Identify which cell holds the provided text, then report its (x, y) central coordinate. 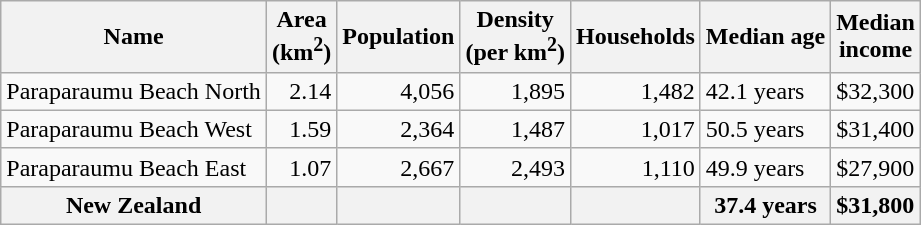
$27,900 (876, 167)
$31,800 (876, 205)
2.14 (301, 91)
2,667 (398, 167)
Density(per km2) (516, 37)
42.1 years (765, 91)
Paraparaumu Beach East (134, 167)
Median age (765, 37)
49.9 years (765, 167)
Name (134, 37)
2,493 (516, 167)
1.07 (301, 167)
Paraparaumu Beach West (134, 129)
1.59 (301, 129)
New Zealand (134, 205)
50.5 years (765, 129)
1,110 (636, 167)
1,017 (636, 129)
1,482 (636, 91)
2,364 (398, 129)
1,487 (516, 129)
37.4 years (765, 205)
1,895 (516, 91)
Medianincome (876, 37)
$32,300 (876, 91)
Area(km2) (301, 37)
4,056 (398, 91)
Paraparaumu Beach North (134, 91)
$31,400 (876, 129)
Households (636, 37)
Population (398, 37)
